Return (X, Y) of the center of cell containing provided text 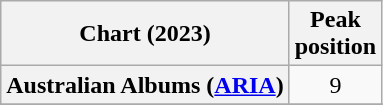
Peakposition (335, 34)
9 (335, 85)
Chart (2023) (145, 34)
Australian Albums (ARIA) (145, 85)
